Capture the cell that displays the provided text and extract its [x, y] central coordinate. 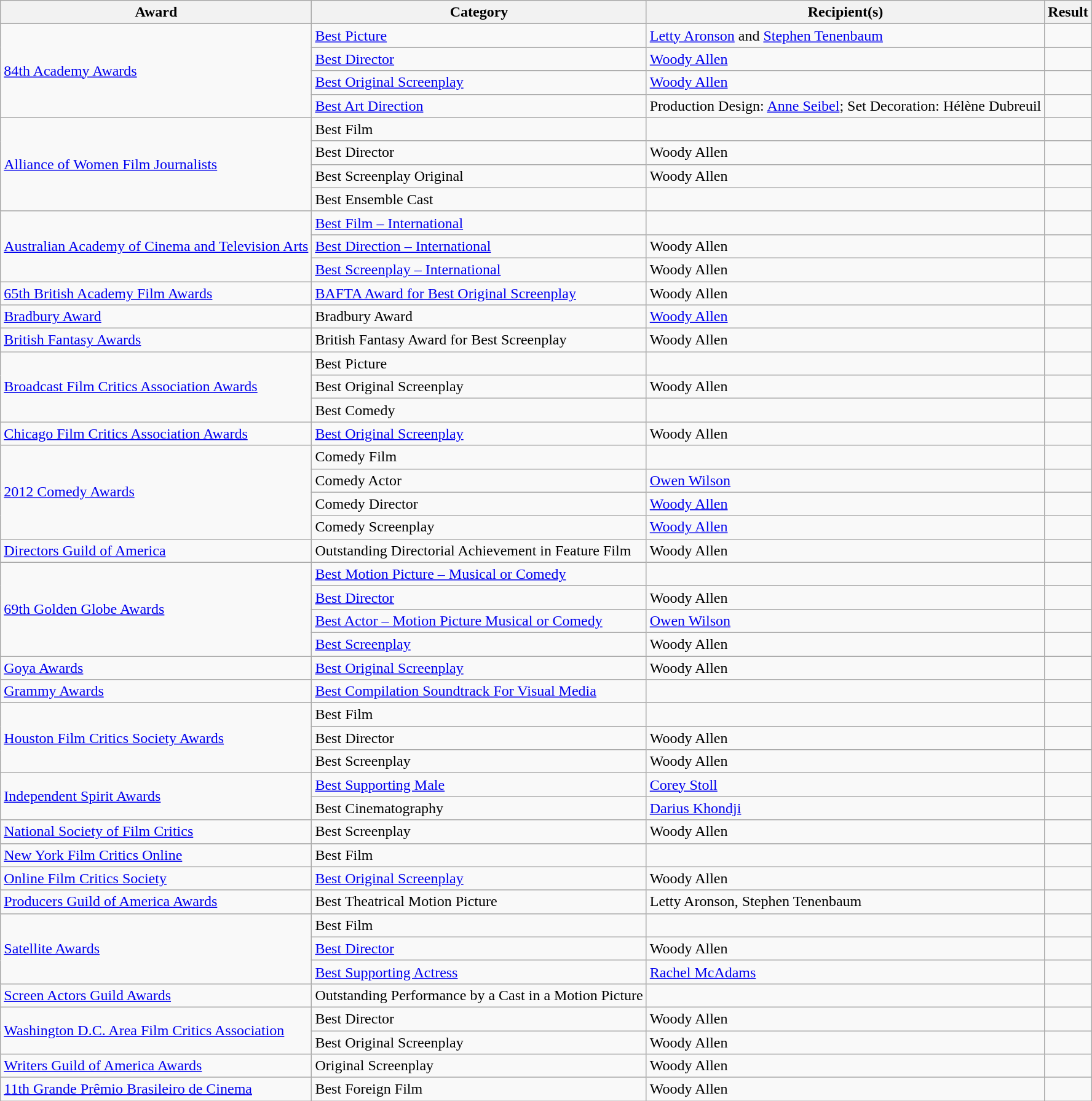
Production Design: Anne Seibel; Set Decoration: Hélène Dubreuil [845, 106]
BAFTA Award for Best Original Screenplay [479, 293]
Best Supporting Actress [479, 972]
Best Direction – International [479, 246]
Comedy Director [479, 504]
Best Ensemble Cast [479, 199]
Best Art Direction [479, 106]
National Society of Film Critics [156, 832]
Comedy Actor [479, 480]
Houston Film Critics Society Awards [156, 738]
New York Film Critics Online [156, 855]
British Fantasy Awards [156, 340]
Australian Academy of Cinema and Television Arts [156, 246]
Screen Actors Guild Awards [156, 995]
Satellite Awards [156, 948]
Best Actor – Motion Picture Musical or Comedy [479, 621]
84th Academy Awards [156, 71]
Best Supporting Male [479, 785]
Result [1068, 12]
Best Film – International [479, 223]
Corey Stoll [845, 785]
Washington D.C. Area Film Critics Association [156, 1030]
Letty Aronson, Stephen Tenenbaum [845, 902]
Best Motion Picture – Musical or Comedy [479, 574]
Grammy Awards [156, 691]
Producers Guild of America Awards [156, 902]
Original Screenplay [479, 1066]
Category [479, 12]
Comedy Film [479, 457]
65th British Academy Film Awards [156, 293]
Best Comedy [479, 410]
Directors Guild of America [156, 550]
Award [156, 12]
2012 Comedy Awards [156, 492]
Best Foreign Film [479, 1089]
Broadcast Film Critics Association Awards [156, 387]
Darius Khondji [845, 808]
Independent Spirit Awards [156, 797]
Writers Guild of America Awards [156, 1066]
Recipient(s) [845, 12]
British Fantasy Award for Best Screenplay [479, 340]
Rachel McAdams [845, 972]
Outstanding Performance by a Cast in a Motion Picture [479, 995]
Online Film Critics Society [156, 878]
Letty Aronson and Stephen Tenenbaum [845, 36]
Outstanding Directorial Achievement in Feature Film [479, 550]
Chicago Film Critics Association Awards [156, 434]
Best Screenplay – International [479, 269]
Best Compilation Soundtrack For Visual Media [479, 691]
11th Grande Prêmio Brasileiro de Cinema [156, 1089]
Comedy Screenplay [479, 527]
Alliance of Women Film Journalists [156, 164]
69th Golden Globe Awards [156, 609]
Best Theatrical Motion Picture [479, 902]
Goya Awards [156, 667]
Best Screenplay Original [479, 176]
Best Cinematography [479, 808]
